Capture the cell that displays the provided text and extract its (x, y) central coordinate. 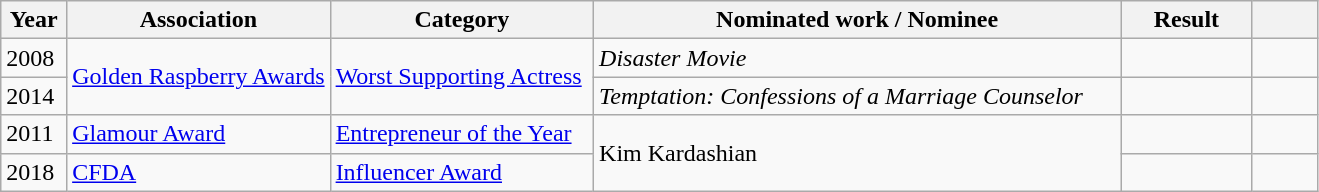
Result (1187, 20)
Golden Raspberry Awards (198, 77)
2008 (34, 58)
2014 (34, 96)
Worst Supporting Actress (462, 77)
Glamour Award (198, 134)
Category (462, 20)
Temptation: Confessions of a Marriage Counselor (858, 96)
Nominated work / Nominee (858, 20)
Kim Kardashian (858, 153)
2018 (34, 172)
Entrepreneur of the Year (462, 134)
Year (34, 20)
Association (198, 20)
Disaster Movie (858, 58)
2011 (34, 134)
Influencer Award (462, 172)
CFDA (198, 172)
